Pinpoint the cell where the given text exists, returning its (x, y) midpoint coordinate. 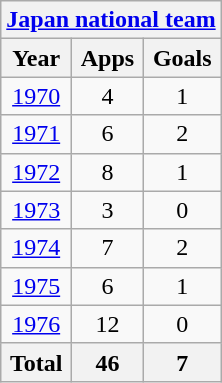
Goals (182, 58)
1973 (36, 210)
4 (108, 96)
1970 (36, 96)
3 (108, 210)
12 (108, 324)
1971 (36, 134)
Apps (108, 58)
Year (36, 58)
Japan national team (111, 20)
1974 (36, 248)
1975 (36, 286)
1972 (36, 172)
46 (108, 362)
1976 (36, 324)
8 (108, 172)
Total (36, 362)
